Extract the [x, y] coordinate from the center of the cell holding the provided text.  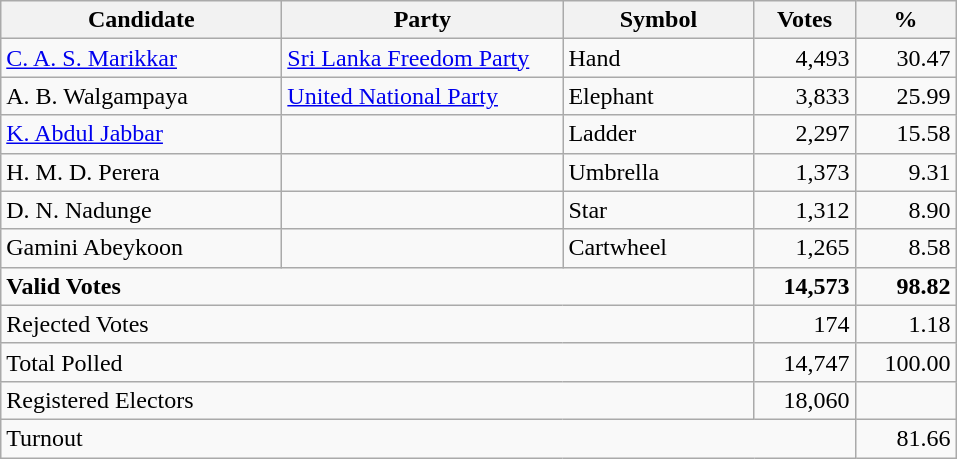
% [906, 20]
Turnout [428, 438]
K. Abdul Jabbar [142, 134]
Valid Votes [378, 286]
Candidate [142, 20]
Hand [658, 58]
8.90 [906, 210]
8.58 [906, 248]
2,297 [804, 134]
100.00 [906, 362]
15.58 [906, 134]
25.99 [906, 96]
9.31 [906, 172]
Cartwheel [658, 248]
98.82 [906, 286]
C. A. S. Marikkar [142, 58]
Total Polled [378, 362]
Sri Lanka Freedom Party [422, 58]
Rejected Votes [378, 324]
H. M. D. Perera [142, 172]
1,373 [804, 172]
3,833 [804, 96]
1.18 [906, 324]
1,265 [804, 248]
18,060 [804, 400]
174 [804, 324]
Symbol [658, 20]
A. B. Walgampaya [142, 96]
Star [658, 210]
14,573 [804, 286]
Elephant [658, 96]
Votes [804, 20]
Gamini Abeykoon [142, 248]
Ladder [658, 134]
United National Party [422, 96]
Umbrella [658, 172]
4,493 [804, 58]
Party [422, 20]
30.47 [906, 58]
81.66 [906, 438]
D. N. Nadunge [142, 210]
14,747 [804, 362]
Registered Electors [378, 400]
1,312 [804, 210]
